Capture the cell that displays the provided text and extract its [x, y] central coordinate. 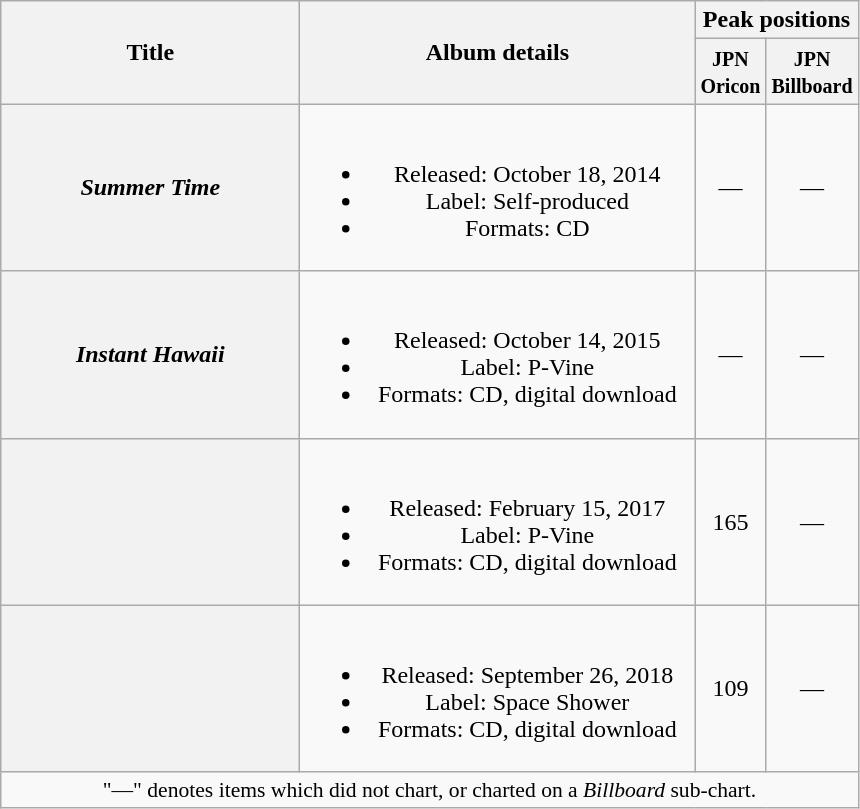
Released: October 14, 2015Label: P-VineFormats: CD, digital download [498, 354]
Album details [498, 52]
Summer Time [150, 188]
Released: October 18, 2014Label: Self-producedFormats: CD [498, 188]
"—" denotes items which did not chart, or charted on a Billboard sub-chart. [430, 790]
165 [730, 522]
JPNBillboard [812, 72]
Title [150, 52]
Released: September 26, 2018Label: Space ShowerFormats: CD, digital download [498, 688]
Peak positions [776, 20]
Instant Hawaii [150, 354]
Released: February 15, 2017Label: P-VineFormats: CD, digital download [498, 522]
JPNOricon [730, 72]
109 [730, 688]
